Search for the cell housing the specified text and yield its (X, Y) center coordinate. 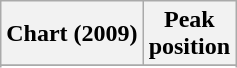
Peakposition (189, 34)
Chart (2009) (72, 34)
